Extract the [x, y] coordinate from the center of the cell holding the provided text.  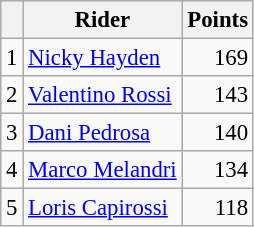
134 [218, 170]
4 [12, 170]
169 [218, 58]
Nicky Hayden [102, 58]
Dani Pedrosa [102, 133]
140 [218, 133]
1 [12, 58]
Valentino Rossi [102, 95]
Marco Melandri [102, 170]
Loris Capirossi [102, 208]
Rider [102, 20]
143 [218, 95]
3 [12, 133]
5 [12, 208]
2 [12, 95]
Points [218, 20]
118 [218, 208]
